Output the [X, Y] coordinate of the center of the cell containing the given text.  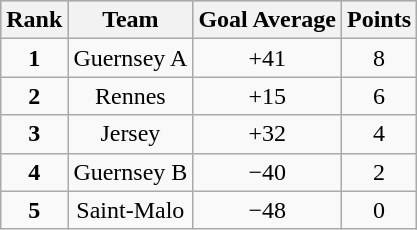
8 [378, 58]
3 [34, 134]
Guernsey B [130, 172]
6 [378, 96]
Saint-Malo [130, 210]
+15 [268, 96]
0 [378, 210]
5 [34, 210]
+41 [268, 58]
Guernsey A [130, 58]
Goal Average [268, 20]
Jersey [130, 134]
−40 [268, 172]
Points [378, 20]
Rennes [130, 96]
+32 [268, 134]
−48 [268, 210]
Team [130, 20]
Rank [34, 20]
1 [34, 58]
